Identify which cell holds the provided text, then report its (x, y) central coordinate. 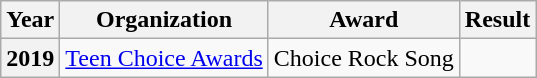
Choice Rock Song (364, 58)
2019 (30, 58)
Teen Choice Awards (164, 58)
Organization (164, 20)
Year (30, 20)
Result (497, 20)
Award (364, 20)
